Determine the [x, y] coordinate at the center of the cell enclosing the given text.  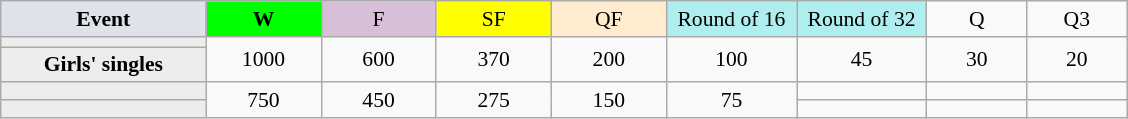
75 [731, 101]
275 [494, 101]
Round of 32 [861, 19]
30 [977, 60]
600 [378, 60]
Q [977, 19]
150 [608, 101]
F [378, 19]
750 [264, 101]
20 [1077, 60]
QF [608, 19]
Event [104, 19]
45 [861, 60]
Q3 [1077, 19]
450 [378, 101]
1000 [264, 60]
100 [731, 60]
200 [608, 60]
W [264, 19]
370 [494, 60]
Girls' singles [104, 65]
SF [494, 19]
Round of 16 [731, 19]
